Find where the given text appears and provide that cell's center as (X, Y) coordinate. 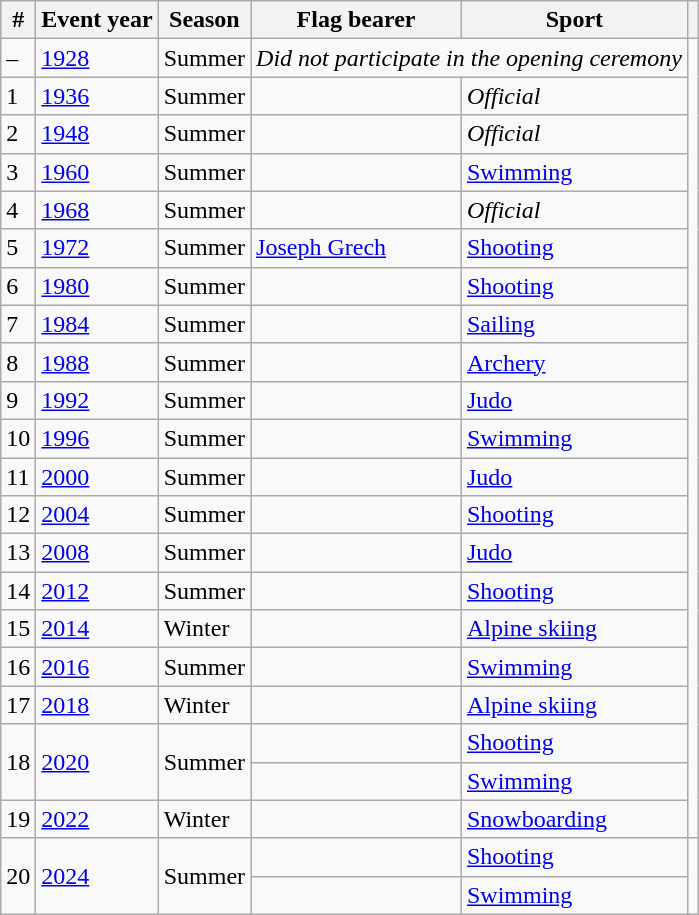
1928 (97, 58)
2022 (97, 819)
1988 (97, 362)
2 (18, 134)
1984 (97, 324)
4 (18, 210)
# (18, 20)
14 (18, 591)
1 (18, 96)
7 (18, 324)
20 (18, 876)
1960 (97, 172)
2012 (97, 591)
Season (204, 20)
2008 (97, 553)
16 (18, 667)
Snowboarding (574, 819)
18 (18, 762)
Event year (97, 20)
2014 (97, 629)
Sport (574, 20)
1948 (97, 134)
19 (18, 819)
12 (18, 515)
11 (18, 477)
2000 (97, 477)
3 (18, 172)
6 (18, 286)
1980 (97, 286)
Flag bearer (356, 20)
– (18, 58)
2018 (97, 705)
1996 (97, 438)
1972 (97, 248)
2024 (97, 876)
17 (18, 705)
8 (18, 362)
Archery (574, 362)
9 (18, 400)
10 (18, 438)
5 (18, 248)
15 (18, 629)
2016 (97, 667)
1936 (97, 96)
1968 (97, 210)
1992 (97, 400)
Did not participate in the opening ceremony (470, 58)
13 (18, 553)
Joseph Grech (356, 248)
2020 (97, 762)
2004 (97, 515)
Sailing (574, 324)
